Output the [x, y] coordinate of the center of the cell containing the given text.  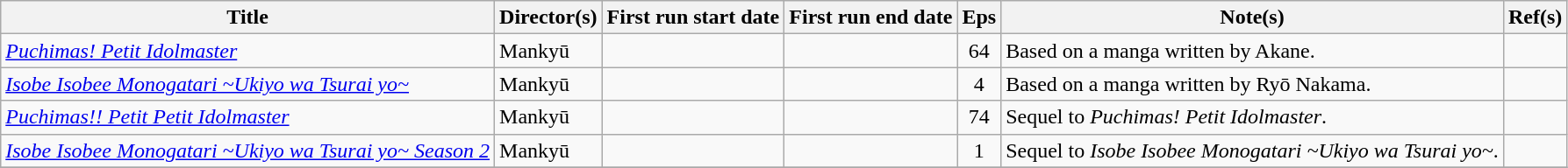
64 [979, 51]
Eps [979, 17]
Based on a manga written by Akane. [1253, 51]
Ref(s) [1535, 17]
Sequel to Puchimas! Petit Idolmaster. [1253, 117]
Isobe Isobee Monogatari ~Ukiyo wa Tsurai yo~ [247, 84]
74 [979, 117]
First run start date [693, 17]
1 [979, 150]
Title [247, 17]
Isobe Isobee Monogatari ~Ukiyo wa Tsurai yo~ Season 2 [247, 150]
First run end date [870, 17]
Based on a manga written by Ryō Nakama. [1253, 84]
Puchimas!! Petit Petit Idolmaster [247, 117]
Sequel to Isobe Isobee Monogatari ~Ukiyo wa Tsurai yo~. [1253, 150]
4 [979, 84]
Note(s) [1253, 17]
Puchimas! Petit Idolmaster [247, 51]
Director(s) [549, 17]
